Return (x, y) of the center of cell containing provided text 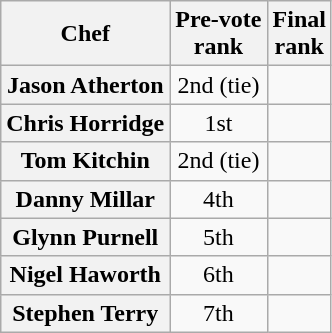
Chris Horridge (86, 123)
Glynn Purnell (86, 237)
Pre-voterank (218, 34)
Nigel Haworth (86, 275)
Jason Atherton (86, 85)
1st (218, 123)
Finalrank (299, 34)
Stephen Terry (86, 313)
Chef (86, 34)
6th (218, 275)
7th (218, 313)
Tom Kitchin (86, 161)
4th (218, 199)
5th (218, 237)
Danny Millar (86, 199)
